Determine the (X, Y) coordinate at the center of the cell enclosing the given text.  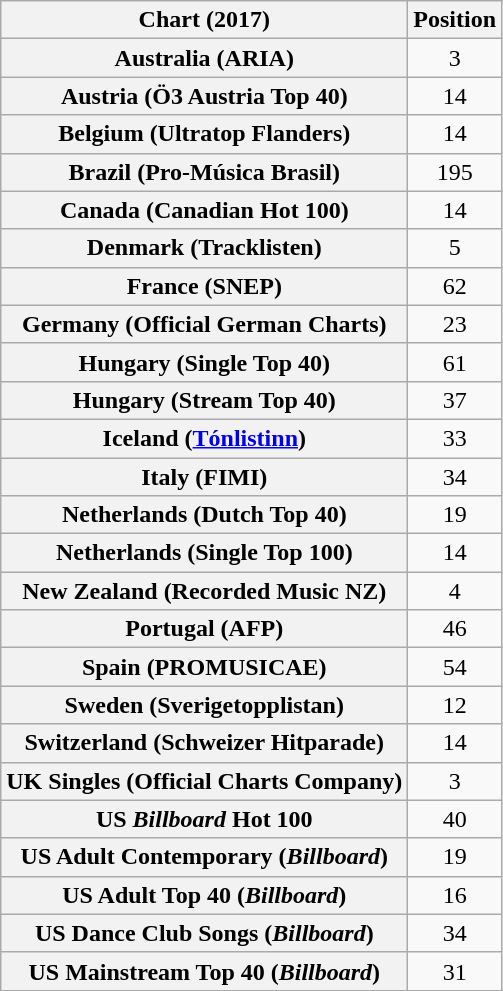
54 (455, 667)
Brazil (Pro-Música Brasil) (204, 172)
US Adult Top 40 (Billboard) (204, 895)
Denmark (Tracklisten) (204, 248)
Hungary (Stream Top 40) (204, 400)
Australia (ARIA) (204, 58)
New Zealand (Recorded Music NZ) (204, 591)
37 (455, 400)
UK Singles (Official Charts Company) (204, 781)
US Dance Club Songs (Billboard) (204, 933)
Iceland (Tónlistinn) (204, 438)
5 (455, 248)
Austria (Ö3 Austria Top 40) (204, 96)
Italy (FIMI) (204, 477)
France (SNEP) (204, 286)
31 (455, 971)
40 (455, 819)
62 (455, 286)
12 (455, 705)
Belgium (Ultratop Flanders) (204, 134)
195 (455, 172)
Portugal (AFP) (204, 629)
Sweden (Sverigetopplistan) (204, 705)
16 (455, 895)
Position (455, 20)
US Mainstream Top 40 (Billboard) (204, 971)
46 (455, 629)
61 (455, 362)
4 (455, 591)
23 (455, 324)
Netherlands (Single Top 100) (204, 553)
US Billboard Hot 100 (204, 819)
Canada (Canadian Hot 100) (204, 210)
33 (455, 438)
Germany (Official German Charts) (204, 324)
Hungary (Single Top 40) (204, 362)
Spain (PROMUSICAE) (204, 667)
Chart (2017) (204, 20)
Switzerland (Schweizer Hitparade) (204, 743)
US Adult Contemporary (Billboard) (204, 857)
Netherlands (Dutch Top 40) (204, 515)
